Scan for the cell matching the given text and deliver its [x, y] coordinate at center. 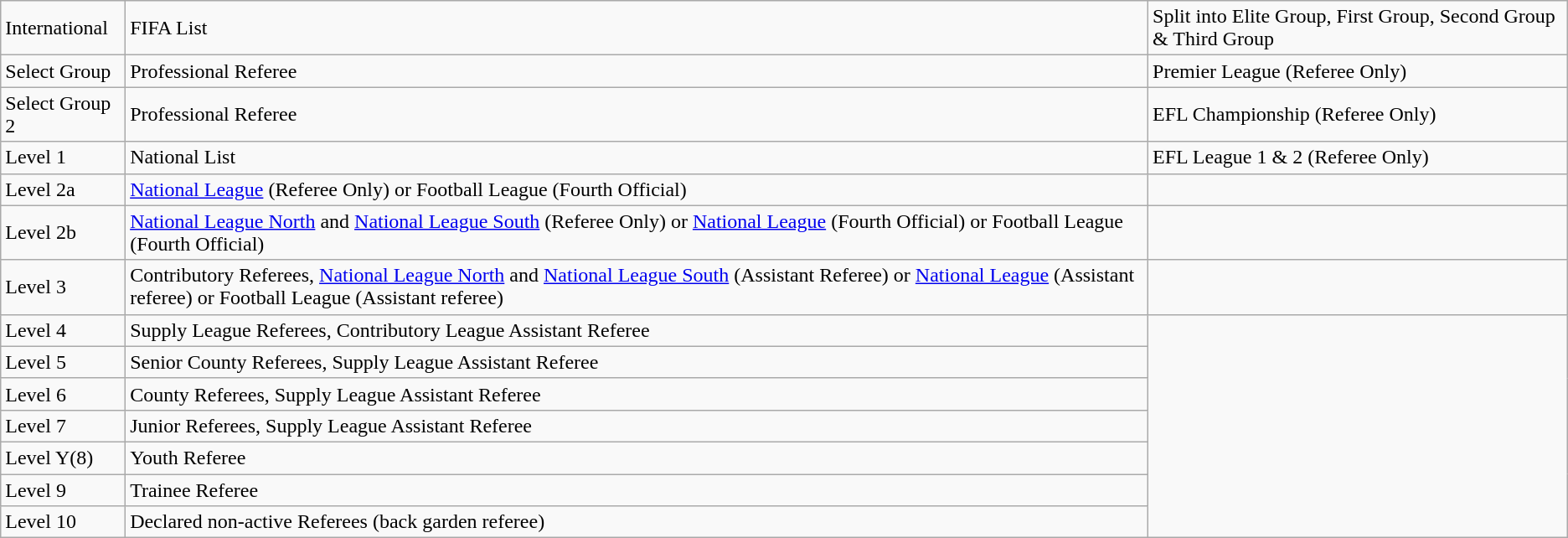
Split into Elite Group, First Group, Second Group & Third Group [1359, 28]
Senior County Referees, Supply League Assistant Referee [637, 362]
Select Group [64, 71]
Level 3 [64, 287]
Trainee Referee [637, 490]
Level 4 [64, 330]
Level 10 [64, 522]
Junior Referees, Supply League Assistant Referee [637, 426]
Level 7 [64, 426]
Declared non-active Referees (back garden referee) [637, 522]
International [64, 28]
Youth Referee [637, 458]
National List [637, 158]
Premier League (Referee Only) [1359, 71]
Level 1 [64, 158]
Level 5 [64, 362]
Select Group 2 [64, 114]
Level 2a [64, 189]
County Referees, Supply League Assistant Referee [637, 394]
FIFA List [637, 28]
National League (Referee Only) or Football League (Fourth Official) [637, 189]
National League North and National League South (Referee Only) or National League (Fourth Official) or Football League (Fourth Official) [637, 233]
Level 6 [64, 394]
EFL Championship (Referee Only) [1359, 114]
Level Y(8) [64, 458]
Supply League Referees, Contributory League Assistant Referee [637, 330]
Level 2b [64, 233]
EFL League 1 & 2 (Referee Only) [1359, 158]
Level 9 [64, 490]
